From the cell containing the given text, extract its center point as [X, Y] coordinate. 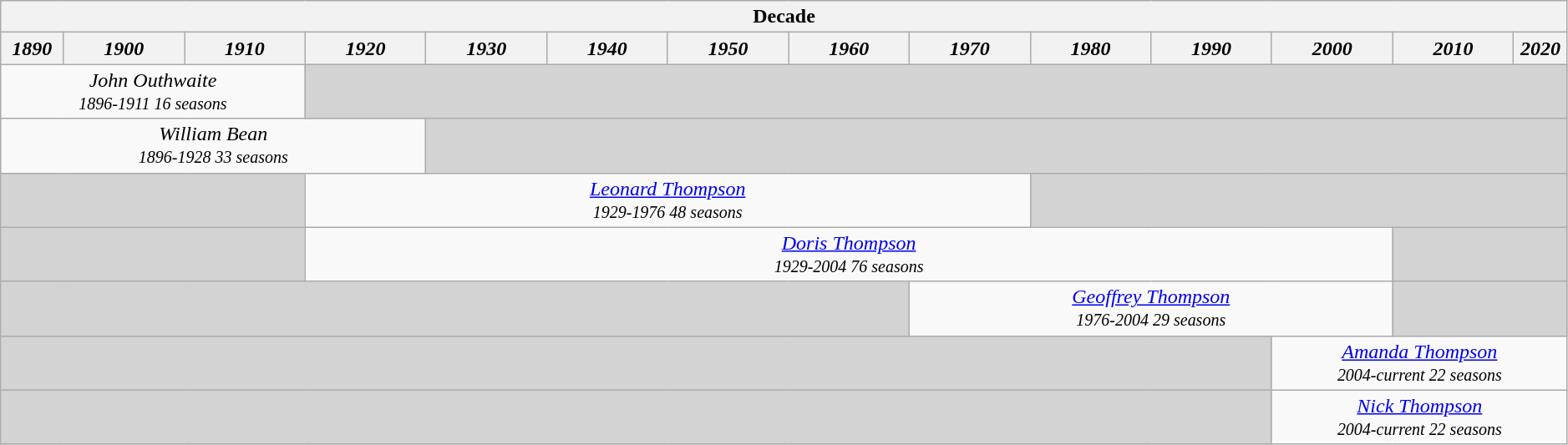
Amanda Thompson2004-current 22 seasons [1419, 362]
1940 [606, 48]
1970 [969, 48]
Doris Thompson1929-2004 76 seasons [849, 254]
2020 [1540, 48]
1990 [1211, 48]
Geoffrey Thompson1976-2004 29 seasons [1151, 309]
Nick Thompson2004-current 22 seasons [1419, 417]
Decade [784, 17]
Leonard Thompson1929-1976 48 seasons [667, 200]
1930 [486, 48]
1890 [32, 48]
1920 [366, 48]
John Outhwaite1896-1911 16 seasons [153, 92]
2000 [1332, 48]
2010 [1454, 48]
1960 [849, 48]
1910 [246, 48]
1980 [1091, 48]
William Bean1896-1928 33 seasons [214, 145]
1900 [124, 48]
1950 [728, 48]
